Capture the cell that displays the provided text and extract its (x, y) central coordinate. 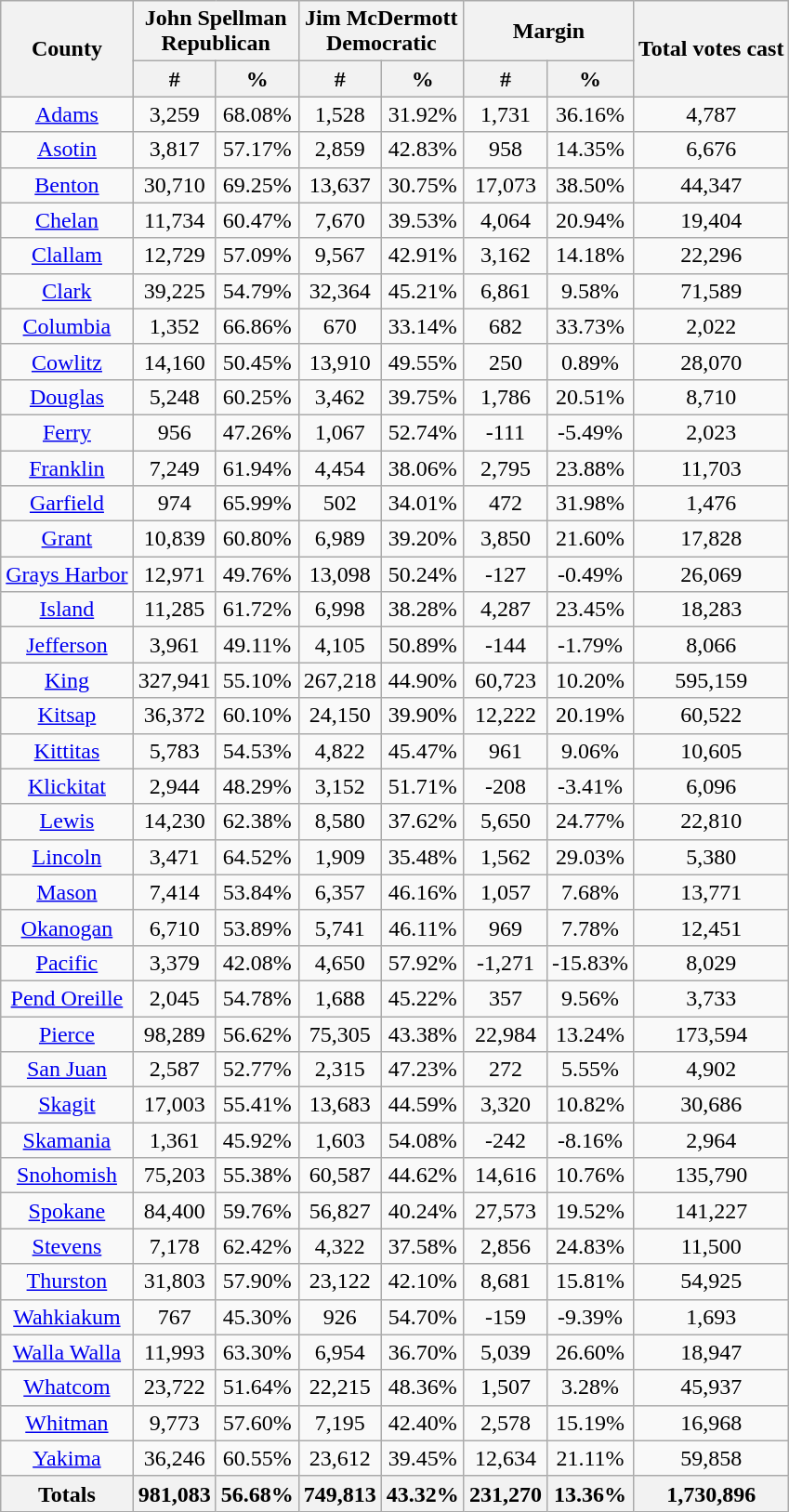
3,817 (175, 150)
57.60% (256, 1423)
1,352 (175, 326)
4,902 (711, 1070)
10,839 (175, 539)
Thurston (67, 1282)
11,500 (711, 1246)
9,773 (175, 1423)
Snohomish (67, 1176)
5,741 (340, 927)
43.38% (422, 1034)
4,650 (340, 963)
Whatcom (67, 1387)
38.50% (589, 185)
7,670 (340, 220)
27,573 (506, 1211)
40.24% (422, 1211)
36,246 (175, 1458)
9,567 (340, 256)
Grays Harbor (67, 574)
49.55% (422, 362)
2,045 (175, 998)
39.90% (422, 716)
48.29% (256, 786)
Ferry (67, 432)
1,528 (340, 114)
Columbia (67, 326)
-144 (506, 645)
37.62% (422, 822)
Mason (67, 892)
3,320 (506, 1105)
52.77% (256, 1070)
60.47% (256, 220)
39.45% (422, 1458)
10.82% (589, 1105)
31.98% (589, 504)
59.76% (256, 1211)
21.60% (589, 539)
Margin (548, 32)
Asotin (67, 150)
6,861 (506, 291)
8,681 (506, 1282)
Garfield (67, 504)
958 (506, 150)
15.81% (589, 1282)
Pend Oreille (67, 998)
60,587 (340, 1176)
Clark (67, 291)
1,688 (340, 998)
6,954 (340, 1352)
38.28% (422, 610)
42.91% (422, 256)
17,073 (506, 185)
43.32% (422, 1493)
8,710 (711, 397)
29.03% (589, 857)
956 (175, 432)
33.73% (589, 326)
57.92% (422, 963)
8,580 (340, 822)
9.56% (589, 998)
75,203 (175, 1176)
1,786 (506, 397)
9.58% (589, 291)
San Juan (67, 1070)
30,710 (175, 185)
31,803 (175, 1282)
12,222 (506, 716)
35.48% (422, 857)
Okanogan (67, 927)
18,947 (711, 1352)
5,783 (175, 751)
68.08% (256, 114)
65.99% (256, 504)
21.11% (589, 1458)
33.14% (422, 326)
3,259 (175, 114)
23,122 (340, 1282)
52.74% (422, 432)
31.92% (422, 114)
-0.49% (589, 574)
357 (506, 998)
7,195 (340, 1423)
13,683 (340, 1105)
Pierce (67, 1034)
39.20% (422, 539)
47.23% (422, 1070)
682 (506, 326)
Benton (67, 185)
5.55% (589, 1070)
56.68% (256, 1493)
24.83% (589, 1246)
62.38% (256, 822)
20.51% (589, 397)
9.06% (589, 751)
12,634 (506, 1458)
71,589 (711, 291)
45.22% (422, 998)
2,944 (175, 786)
Chelan (67, 220)
3,379 (175, 963)
37.58% (422, 1246)
49.11% (256, 645)
18,283 (711, 610)
Kittitas (67, 751)
55.38% (256, 1176)
34.01% (422, 504)
54,925 (711, 1282)
7,178 (175, 1246)
926 (340, 1317)
981,083 (175, 1493)
Totals (67, 1493)
-5.49% (589, 432)
63.30% (256, 1352)
1,603 (340, 1140)
28,070 (711, 362)
2,795 (506, 467)
4,787 (711, 114)
36.16% (589, 114)
-15.83% (589, 963)
75,305 (340, 1034)
13,098 (340, 574)
30,686 (711, 1105)
4,105 (340, 645)
-3.41% (589, 786)
11,285 (175, 610)
53.84% (256, 892)
7,249 (175, 467)
7,414 (175, 892)
Skamania (67, 1140)
56,827 (340, 1211)
6,357 (340, 892)
Adams (67, 114)
22,215 (340, 1387)
1,067 (340, 432)
3.28% (589, 1387)
250 (506, 362)
42.40% (422, 1423)
13.24% (589, 1034)
-127 (506, 574)
John SpellmanRepublican (216, 32)
3,850 (506, 539)
16,968 (711, 1423)
3,471 (175, 857)
60.10% (256, 716)
6,096 (711, 786)
84,400 (175, 1211)
Lewis (67, 822)
23,722 (175, 1387)
Pacific (67, 963)
14,616 (506, 1176)
42.08% (256, 963)
-8.16% (589, 1140)
3,961 (175, 645)
4,287 (506, 610)
12,971 (175, 574)
1,361 (175, 1140)
5,650 (506, 822)
Cowlitz (67, 362)
Stevens (67, 1246)
36.70% (422, 1352)
45.47% (422, 751)
61.72% (256, 610)
11,993 (175, 1352)
6,998 (340, 610)
10,605 (711, 751)
45.30% (256, 1317)
267,218 (340, 680)
22,984 (506, 1034)
14.18% (589, 256)
670 (340, 326)
4,064 (506, 220)
45.92% (256, 1140)
3,462 (340, 397)
55.41% (256, 1105)
14,160 (175, 362)
36,372 (175, 716)
Lincoln (67, 857)
32,364 (340, 291)
8,066 (711, 645)
5,039 (506, 1352)
14.35% (589, 150)
57.09% (256, 256)
1,562 (506, 857)
15.19% (589, 1423)
54.53% (256, 751)
24,150 (340, 716)
12,451 (711, 927)
Grant (67, 539)
1,507 (506, 1387)
2,315 (340, 1070)
38.06% (422, 467)
Skagit (67, 1105)
4,322 (340, 1246)
5,380 (711, 857)
2,578 (506, 1423)
19,404 (711, 220)
50.89% (422, 645)
42.10% (422, 1282)
Spokane (67, 1211)
272 (506, 1070)
6,710 (175, 927)
Whitman (67, 1423)
54.08% (422, 1140)
98,289 (175, 1034)
4,822 (340, 751)
19.52% (589, 1211)
13,910 (340, 362)
7.68% (589, 892)
22,296 (711, 256)
23.45% (589, 610)
17,828 (711, 539)
49.76% (256, 574)
Jefferson (67, 645)
3,162 (506, 256)
Franklin (67, 467)
60.80% (256, 539)
56.62% (256, 1034)
749,813 (340, 1493)
39.53% (422, 220)
50.45% (256, 362)
60,522 (711, 716)
44,347 (711, 185)
11,703 (711, 467)
Total votes cast (711, 48)
10.76% (589, 1176)
-1.79% (589, 645)
44.62% (422, 1176)
1,057 (506, 892)
1,730,896 (711, 1493)
11,734 (175, 220)
69.25% (256, 185)
51.71% (422, 786)
54.78% (256, 998)
50.24% (422, 574)
Douglas (67, 397)
10.20% (589, 680)
502 (340, 504)
45.21% (422, 291)
44.90% (422, 680)
17,003 (175, 1105)
5,248 (175, 397)
7.78% (589, 927)
2,964 (711, 1140)
-9.39% (589, 1317)
3,152 (340, 786)
6,676 (711, 150)
47.26% (256, 432)
0.89% (589, 362)
135,790 (711, 1176)
Kitsap (67, 716)
-111 (506, 432)
46.16% (422, 892)
Jim McDermottDemocratic (381, 32)
60.25% (256, 397)
327,941 (175, 680)
13.36% (589, 1493)
1,731 (506, 114)
2,023 (711, 432)
Klickitat (67, 786)
1,476 (711, 504)
13,637 (340, 185)
26.60% (589, 1352)
48.36% (422, 1387)
595,159 (711, 680)
20.94% (589, 220)
6,989 (340, 539)
8,029 (711, 963)
County (67, 48)
14,230 (175, 822)
-1,271 (506, 963)
Island (67, 610)
961 (506, 751)
59,858 (711, 1458)
141,227 (711, 1211)
61.94% (256, 467)
44.59% (422, 1105)
54.70% (422, 1317)
23.88% (589, 467)
60.55% (256, 1458)
472 (506, 504)
Yakima (67, 1458)
60,723 (506, 680)
2,587 (175, 1070)
20.19% (589, 716)
53.89% (256, 927)
57.90% (256, 1282)
969 (506, 927)
30.75% (422, 185)
39,225 (175, 291)
12,729 (175, 256)
55.10% (256, 680)
46.11% (422, 927)
23,612 (340, 1458)
767 (175, 1317)
51.64% (256, 1387)
2,022 (711, 326)
King (67, 680)
173,594 (711, 1034)
-159 (506, 1317)
66.86% (256, 326)
Walla Walla (67, 1352)
3,733 (711, 998)
26,069 (711, 574)
62.42% (256, 1246)
2,859 (340, 150)
-208 (506, 786)
42.83% (422, 150)
4,454 (340, 467)
-242 (506, 1140)
Wahkiakum (67, 1317)
57.17% (256, 150)
45,937 (711, 1387)
974 (175, 504)
1,693 (711, 1317)
Clallam (67, 256)
22,810 (711, 822)
54.79% (256, 291)
2,856 (506, 1246)
64.52% (256, 857)
1,909 (340, 857)
39.75% (422, 397)
231,270 (506, 1493)
13,771 (711, 892)
24.77% (589, 822)
